Determine the (X, Y) coordinate at the center of the cell enclosing the given text.  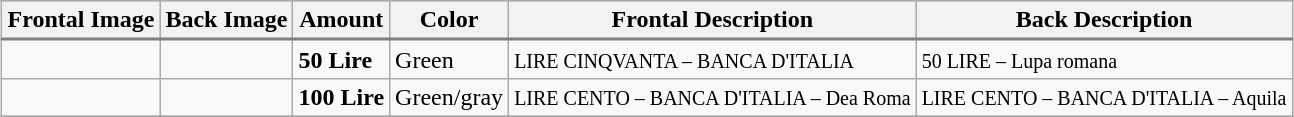
LIRE CENTO – BANCA D'ITALIA – Aquila (1104, 97)
Frontal Description (713, 20)
Green (450, 60)
Green/gray (450, 97)
Back Description (1104, 20)
50 Lire (342, 60)
LIRE CENTO – BANCA D'ITALIA – Dea Roma (713, 97)
Frontal Image (81, 20)
100 Lire (342, 97)
Back Image (226, 20)
Amount (342, 20)
Color (450, 20)
LIRE CINQVANTA – BANCA D'ITALIA (713, 60)
50 LIRE – Lupa romana (1104, 60)
